Determine the (X, Y) coordinate at the center of the cell enclosing the given text.  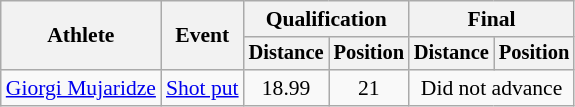
Final (492, 19)
Did not advance (492, 88)
Giorgi Mujaridze (81, 88)
18.99 (286, 88)
Athlete (81, 36)
Event (202, 36)
Qualification (326, 19)
21 (369, 88)
Shot put (202, 88)
